Search for the cell housing the specified text and yield its [X, Y] center coordinate. 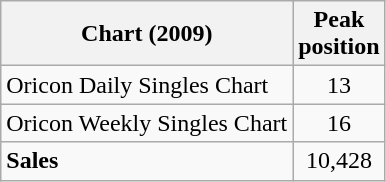
Sales [147, 161]
Oricon Daily Singles Chart [147, 85]
13 [339, 85]
16 [339, 123]
Chart (2009) [147, 34]
10,428 [339, 161]
Oricon Weekly Singles Chart [147, 123]
Peakposition [339, 34]
